Return the (x, y) coordinate for the center point of the cell that contains the specified text.  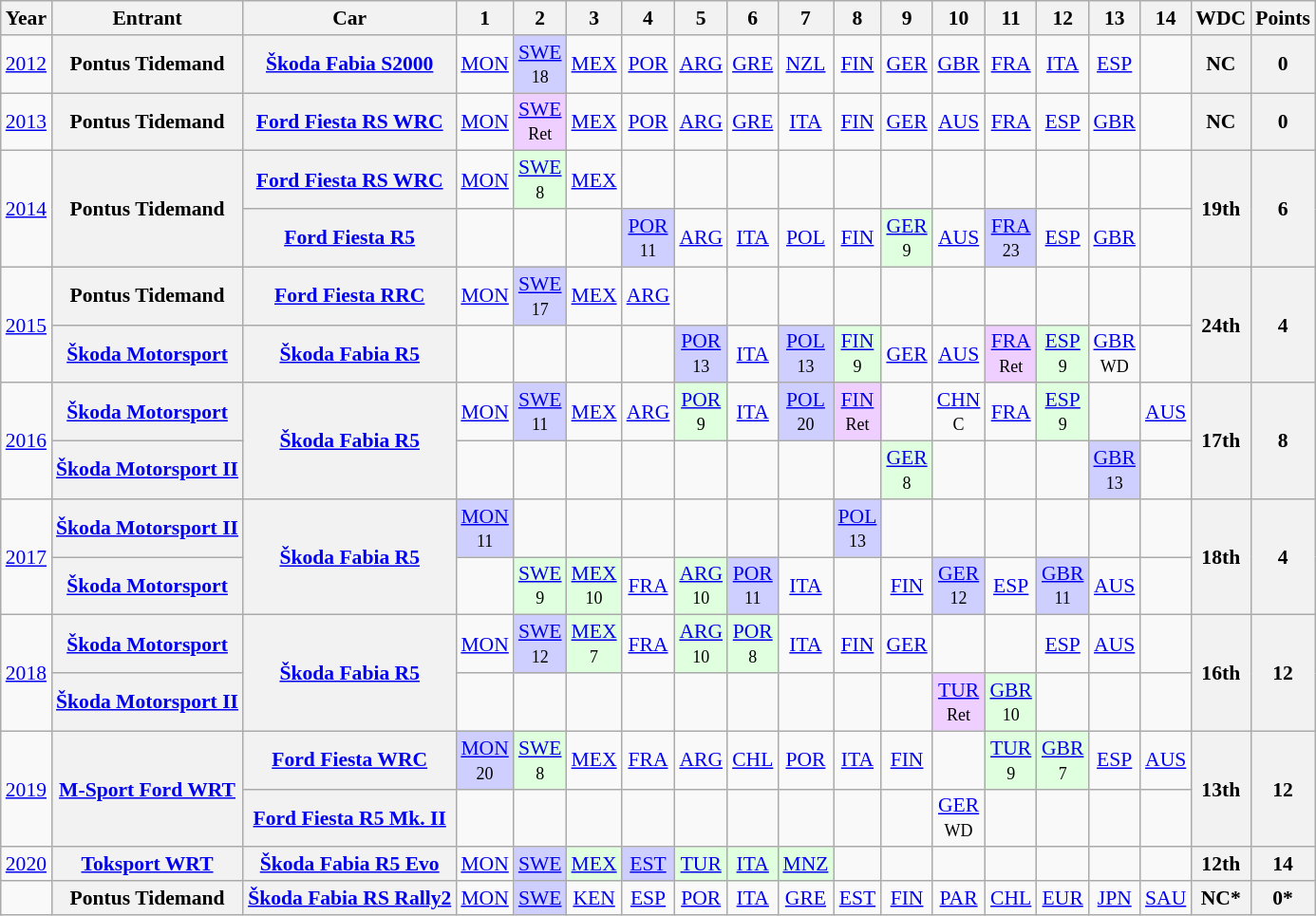
13th (1221, 789)
SWE9 (540, 587)
SWE12 (540, 644)
2017 (27, 557)
MON20 (484, 759)
SWE18 (540, 65)
13 (1115, 18)
2 (540, 18)
GBR13 (1115, 471)
PAR (959, 898)
Škoda Fabia S2000 (349, 65)
7 (805, 18)
FRARet (1010, 353)
CHNC (959, 412)
2019 (27, 789)
POR8 (752, 644)
Škoda Fabia R5 Evo (349, 865)
Ford Fiesta R5 Mk. II (349, 818)
FINRet (858, 412)
MON11 (484, 528)
Points (1283, 18)
POR13 (701, 353)
FIN9 (858, 353)
1 (484, 18)
Car (349, 18)
SWE17 (540, 296)
MNZ (805, 865)
GERWD (959, 818)
POL20 (805, 412)
0* (1283, 898)
TUR (701, 865)
9 (906, 18)
3 (594, 18)
18th (1221, 557)
TURRet (959, 702)
19th (1221, 209)
2015 (27, 325)
10 (959, 18)
16th (1221, 673)
2013 (27, 122)
2016 (27, 441)
Toksport WRT (147, 865)
Year (27, 18)
11 (1010, 18)
SWE11 (540, 412)
GER8 (906, 471)
MEX7 (594, 644)
WDC (1221, 18)
EUR (1063, 898)
GER12 (959, 587)
Ford Fiesta RRC (349, 296)
JPN (1115, 898)
NZL (805, 65)
GBR11 (1063, 587)
GBRWD (1115, 353)
12th (1221, 865)
Entrant (147, 18)
24th (1221, 325)
TUR9 (1010, 759)
KEN (594, 898)
17th (1221, 441)
Ford Fiesta R5 (349, 237)
2020 (27, 865)
POR9 (701, 412)
SWERet (540, 122)
GBR7 (1063, 759)
FRA23 (1010, 237)
Ford Fiesta WRC (349, 759)
NC* (1221, 898)
2012 (27, 65)
SAU (1166, 898)
Škoda Fabia RS Rally2 (349, 898)
MEX10 (594, 587)
POL (805, 237)
2014 (27, 209)
5 (701, 18)
2018 (27, 673)
GBR10 (1010, 702)
M-Sport Ford WRT (147, 789)
GER9 (906, 237)
